Search for the cell housing the specified text and yield its (X, Y) center coordinate. 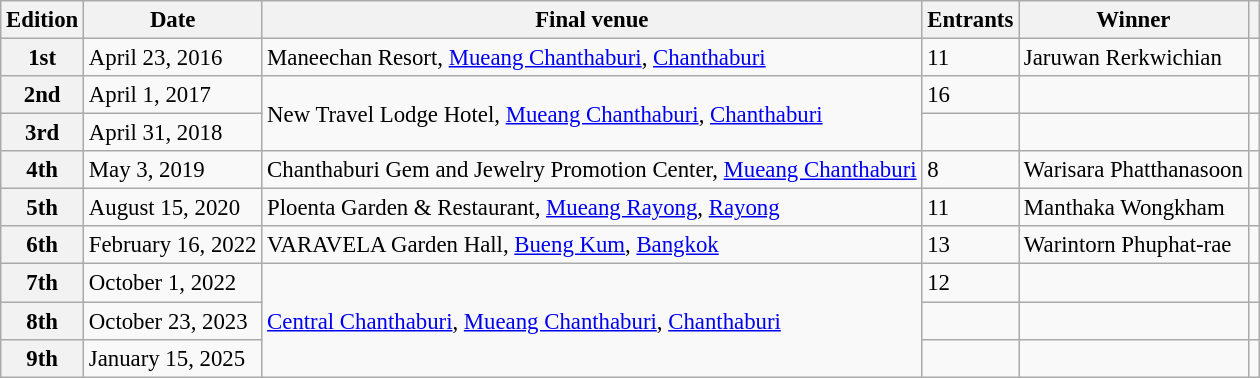
8th (42, 321)
8 (970, 170)
Final venue (592, 20)
Manthaka Wongkham (1134, 208)
Winner (1134, 20)
9th (42, 358)
13 (970, 245)
October 1, 2022 (173, 283)
Date (173, 20)
New Travel Lodge Hotel, Mueang Chanthaburi, Chanthaburi (592, 114)
Ploenta Garden & Restaurant, Mueang Rayong, Rayong (592, 208)
Central Chanthaburi, Mueang Chanthaburi, Chanthaburi (592, 320)
3rd (42, 133)
Maneechan Resort, Mueang Chanthaburi, Chanthaburi (592, 58)
5th (42, 208)
1st (42, 58)
Jaruwan Rerkwichian (1134, 58)
Entrants (970, 20)
6th (42, 245)
Warintorn Phuphat-rae (1134, 245)
April 23, 2016 (173, 58)
April 31, 2018 (173, 133)
Chanthaburi Gem and Jewelry Promotion Center, Mueang Chanthaburi (592, 170)
7th (42, 283)
4th (42, 170)
16 (970, 95)
April 1, 2017 (173, 95)
January 15, 2025 (173, 358)
October 23, 2023 (173, 321)
Edition (42, 20)
2nd (42, 95)
12 (970, 283)
August 15, 2020 (173, 208)
Warisara Phatthanasoon (1134, 170)
VARAVELA Garden Hall, Bueng Kum, Bangkok (592, 245)
May 3, 2019 (173, 170)
February 16, 2022 (173, 245)
